Detect which cell encompasses the target text, then output its (X, Y) center coordinate. 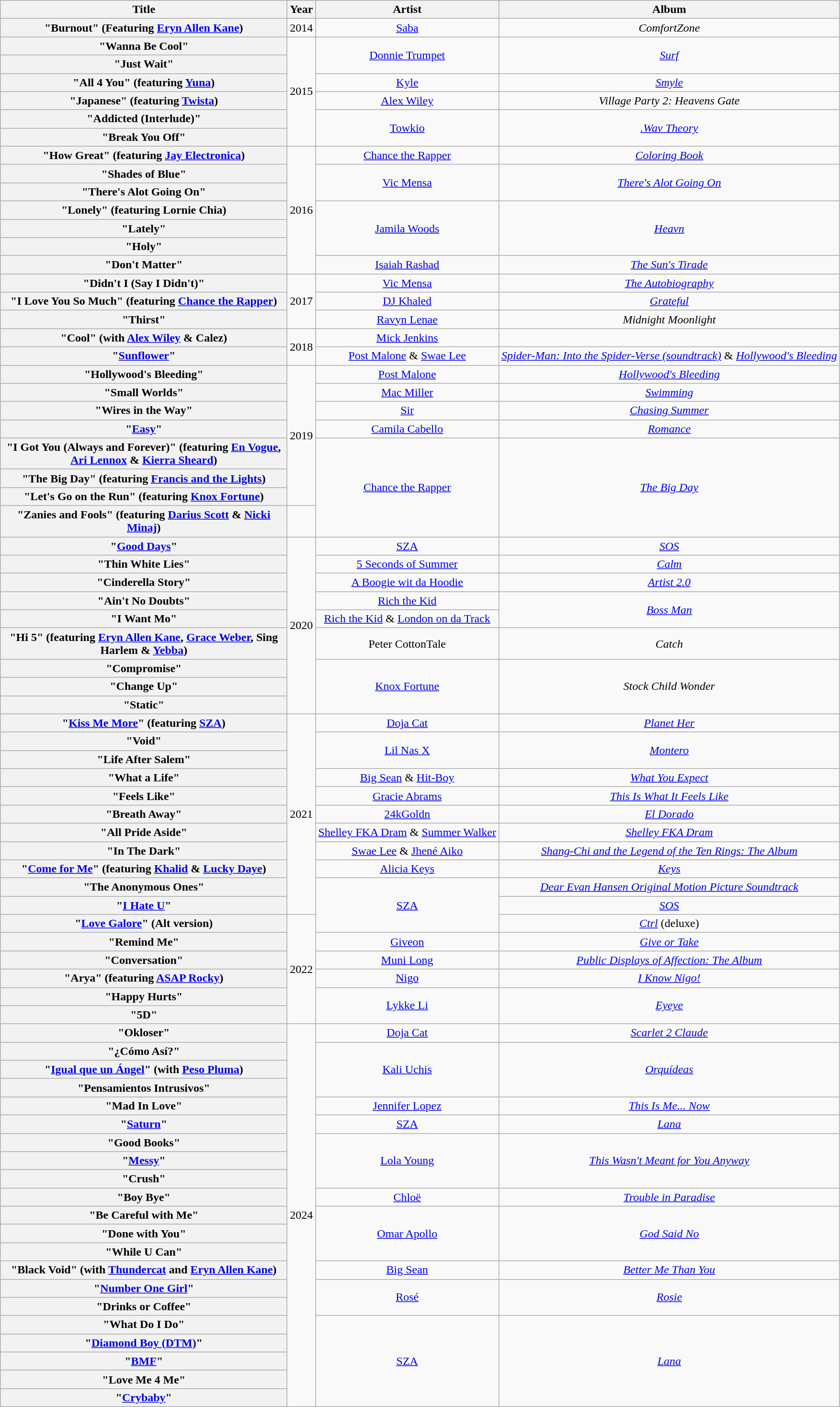
Artist 2.0 (670, 583)
Midnight Moonlight (670, 320)
2019 (302, 435)
Planet Her (670, 723)
"I Want Mo" (144, 619)
Mick Jenkins (407, 338)
"Happy Hurts" (144, 996)
Public Displays of Affection: The Album (670, 960)
I Know Nigo! (670, 978)
"Be Careful with Me" (144, 1215)
"I Got You (Always and Forever)" (featuring En Vogue, Ari Lennox & Kierra Sheard) (144, 453)
"Don't Matter" (144, 265)
2020 (302, 625)
Give or Take (670, 942)
Lil Nas X (407, 750)
"Shades of Blue" (144, 173)
Album (670, 10)
This Is What It Feels Like (670, 796)
"Good Days" (144, 546)
"Easy" (144, 429)
"5D" (144, 1015)
"Saturn" (144, 1124)
Giveon (407, 942)
"Static" (144, 705)
Calm (670, 564)
"There's Alot Going On" (144, 192)
Surf (670, 55)
"Addicted (Interlude)" (144, 119)
2024 (302, 1215)
Title (144, 10)
Shang-Chi and the Legend of the Ten Rings: The Album (670, 850)
Sir (407, 411)
"Cinderella Story" (144, 583)
"Love Galore" (Alt version) (144, 924)
"Breath Away" (144, 814)
Omar Apollo (407, 1234)
El Dorado (670, 814)
"Thin White Lies" (144, 564)
Eyeye (670, 1006)
Scarlet 2 Claude (670, 1033)
Kali Uchis (407, 1069)
"Small Worlds" (144, 392)
Lola Young (407, 1161)
"Number One Girl" (144, 1288)
Saba (407, 28)
Shelley FKA Dram & Summer Walker (407, 832)
"Diamond Boy (DTM)" (144, 1343)
"Compromise" (144, 668)
2016 (302, 210)
Shelley FKA Dram (670, 832)
"In The Dark" (144, 850)
"Remind Me" (144, 942)
Rich the Kid (407, 601)
24kGoldn (407, 814)
This Is Me... Now (670, 1106)
"Kiss Me More" (featuring SZA) (144, 723)
"Hi 5" (featuring Eryn Allen Kane, Grace Weber, Sing Harlem & Yebba) (144, 644)
"Life After Salem" (144, 759)
Dear Evan Hansen Original Motion Picture Soundtrack (670, 887)
"Let's Go on the Run" (featuring Knox Fortune) (144, 496)
Lykke Li (407, 1006)
"Change Up" (144, 686)
"How Great" (featuring Jay Electronica) (144, 155)
Rich the Kid & London on da Track (407, 619)
"What Do I Do" (144, 1325)
Alicia Keys (407, 869)
"Thirst" (144, 320)
Jennifer Lopez (407, 1106)
A Boogie wit da Hoodie (407, 583)
"Drinks or Coffee" (144, 1306)
Grateful (670, 301)
5 Seconds of Summer (407, 564)
DJ Khaled (407, 301)
Knox Fortune (407, 686)
Donnie Trumpet (407, 55)
Chloë (407, 1197)
"Boy Bye" (144, 1197)
Isaiah Rashad (407, 265)
Chasing Summer (670, 411)
Spider-Man: Into the Spider-Verse (soundtrack) & Hollywood's Bleeding (670, 356)
Artist (407, 10)
"Done with You" (144, 1234)
"Feels Like" (144, 796)
"I Hate U" (144, 905)
Rosie (670, 1297)
"Void" (144, 741)
"¿Cómo Así?" (144, 1051)
2022 (302, 969)
"Okloser" (144, 1033)
Swimming (670, 392)
Mac Miller (407, 392)
"Messy" (144, 1161)
"The Big Day" (featuring Francis and the Lights) (144, 478)
"Wires in the Way" (144, 411)
Catch (670, 644)
Alex Wiley (407, 101)
2017 (302, 301)
"Good Books" (144, 1143)
"Just Wait" (144, 64)
"Love Me 4 Me" (144, 1379)
Trouble in Paradise (670, 1197)
"Conversation" (144, 960)
"While U Can" (144, 1252)
What You Expect (670, 778)
There's Alot Going On (670, 183)
God Said No (670, 1234)
Stock Child Wonder (670, 686)
Kyle (407, 82)
2015 (302, 92)
The Big Day (670, 487)
"Lonely" (featuring Lornie Chia) (144, 210)
"Zanies and Fools" (featuring Darius Scott & Nicki Minaj) (144, 521)
Gracie Abrams (407, 796)
"Come for Me" (featuring Khalid & Lucky Daye) (144, 869)
Orquídeas (670, 1069)
Better Me Than You (670, 1270)
Big Sean (407, 1270)
Rosé (407, 1297)
"Hollywood's Bleeding" (144, 374)
2014 (302, 28)
Jamila Woods (407, 228)
"All Pride Aside" (144, 832)
"Wanna Be Cool" (144, 46)
2021 (302, 814)
"What a Life" (144, 778)
Big Sean & Hit-Boy (407, 778)
"Igual que un Ángel" (with Peso Pluma) (144, 1069)
Smyle (670, 82)
Camila Cabello (407, 429)
"Japanese" (featuring Twista) (144, 101)
"Break You Off" (144, 137)
Heavn (670, 228)
Nigo (407, 978)
Muni Long (407, 960)
The Autobiography (670, 283)
"BMF" (144, 1361)
Towkio (407, 128)
"Mad In Love" (144, 1106)
"Holy" (144, 247)
Keys (670, 869)
"Ain't No Doubts" (144, 601)
"Crush" (144, 1179)
"I Love You So Much" (featuring Chance the Rapper) (144, 301)
The Sun's Tirade (670, 265)
"Sunflower" (144, 356)
"Crybaby" (144, 1397)
Swae Lee & Jhené Aiko (407, 850)
Village Party 2: Heavens Gate (670, 101)
Ravyn Lenae (407, 320)
Post Malone & Swae Lee (407, 356)
This Wasn't Meant for You Anyway (670, 1161)
"Burnout" (Featuring Eryn Allen Kane) (144, 28)
Ctrl (deluxe) (670, 924)
2018 (302, 347)
Coloring Book (670, 155)
"Black Void" (with Thundercat and Eryn Allen Kane) (144, 1270)
"Lately" (144, 229)
Peter CottonTale (407, 644)
"Pensamientos Intrusivos" (144, 1087)
"Cool" (with Alex Wiley & Calez) (144, 338)
Hollywood's Bleeding (670, 374)
"Arya" (featuring ASAP Rocky) (144, 978)
Year (302, 10)
ComfortZone (670, 28)
"All 4 You" (featuring Yuna) (144, 82)
.Wav Theory (670, 128)
Post Malone (407, 374)
"The Anonymous Ones" (144, 887)
Romance (670, 429)
"Didn't I (Say I Didn't)" (144, 283)
Montero (670, 750)
Boss Man (670, 610)
